Detect which cell encompasses the target text, then output its [X, Y] center coordinate. 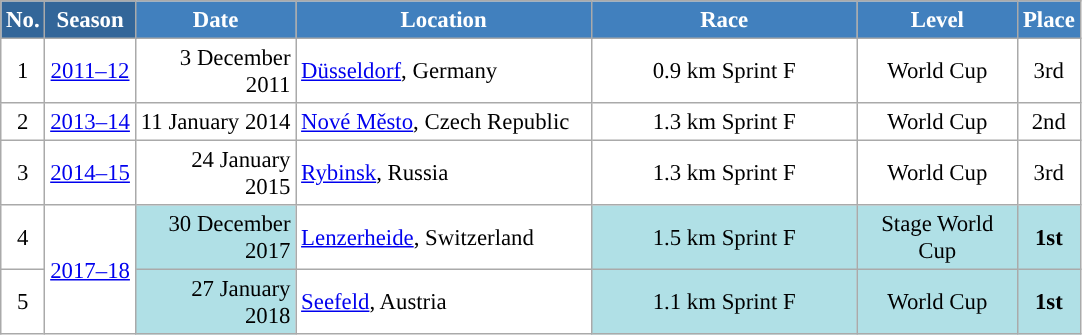
30 December 2017 [216, 238]
1.5 km Sprint F [724, 238]
0.9 km Sprint F [724, 72]
27 January 2018 [216, 302]
3 [23, 174]
4 [23, 238]
1 [23, 72]
2017–18 [90, 270]
3 December 2011 [216, 72]
Düsseldorf, Germany [444, 72]
2nd [1049, 122]
Seefeld, Austria [444, 302]
24 January 2015 [216, 174]
Season [90, 20]
1.1 km Sprint F [724, 302]
Lenzerheide, Switzerland [444, 238]
Level [938, 20]
Stage World Cup [938, 238]
Rybinsk, Russia [444, 174]
Place [1049, 20]
11 January 2014 [216, 122]
2 [23, 122]
No. [23, 20]
2013–14 [90, 122]
5 [23, 302]
Location [444, 20]
2014–15 [90, 174]
Date [216, 20]
2011–12 [90, 72]
Race [724, 20]
Nové Město, Czech Republic [444, 122]
